Return the [x, y] coordinate for the center point of the cell that contains the specified text.  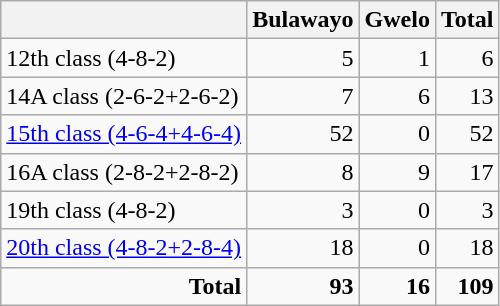
109 [467, 286]
17 [467, 172]
19th class (4-8-2) [124, 210]
16A class (2-8-2+2-8-2) [124, 172]
14A class (2-6-2+2-6-2) [124, 96]
Gwelo [397, 20]
16 [397, 286]
Bulawayo [303, 20]
12th class (4-8-2) [124, 58]
8 [303, 172]
7 [303, 96]
13 [467, 96]
20th class (4-8-2+2-8-4) [124, 248]
93 [303, 286]
1 [397, 58]
5 [303, 58]
15th class (4-6-4+4-6-4) [124, 134]
9 [397, 172]
